Locate the cell with the specified text and output its (x, y) center coordinate. 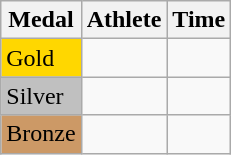
Gold (41, 58)
Bronze (41, 134)
Time (199, 20)
Silver (41, 96)
Medal (41, 20)
Athlete (124, 20)
